Find where the given text appears and provide that cell's center as [x, y] coordinate. 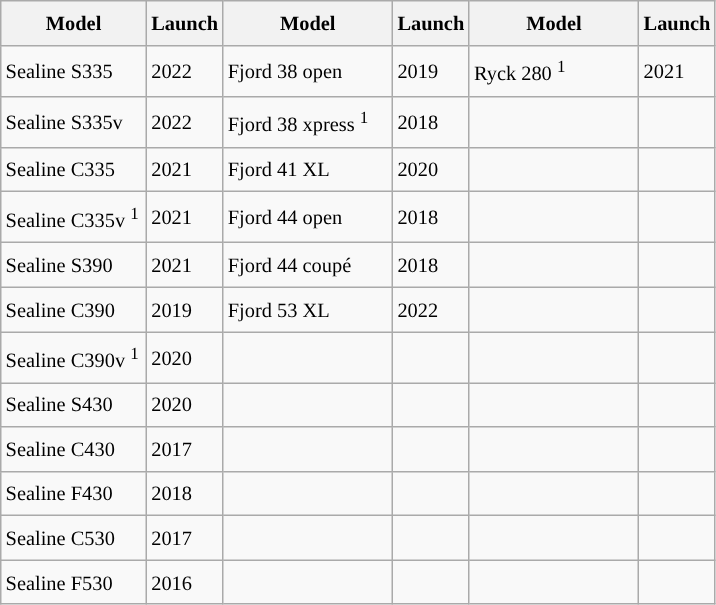
Sealine C390 [74, 309]
Sealine S390 [74, 264]
Sealine C335 [74, 169]
Fjord 38 xpress 1 [308, 122]
Sealine S335v [74, 122]
Sealine C335v 1 [74, 216]
2016 [184, 582]
Fjord 38 open [308, 70]
Fjord 53 XL [308, 309]
Ryck 280 1 [554, 70]
Sealine C390v 1 [74, 356]
Sealine S430 [74, 404]
Sealine S335 [74, 70]
Fjord 44 open [308, 216]
Sealine C530 [74, 537]
Fjord 41 XL [308, 169]
Sealine F430 [74, 493]
Fjord 44 coupé [308, 264]
Sealine C430 [74, 449]
Sealine F530 [74, 582]
